Determine the [X, Y] coordinate at the center of the cell enclosing the given text.  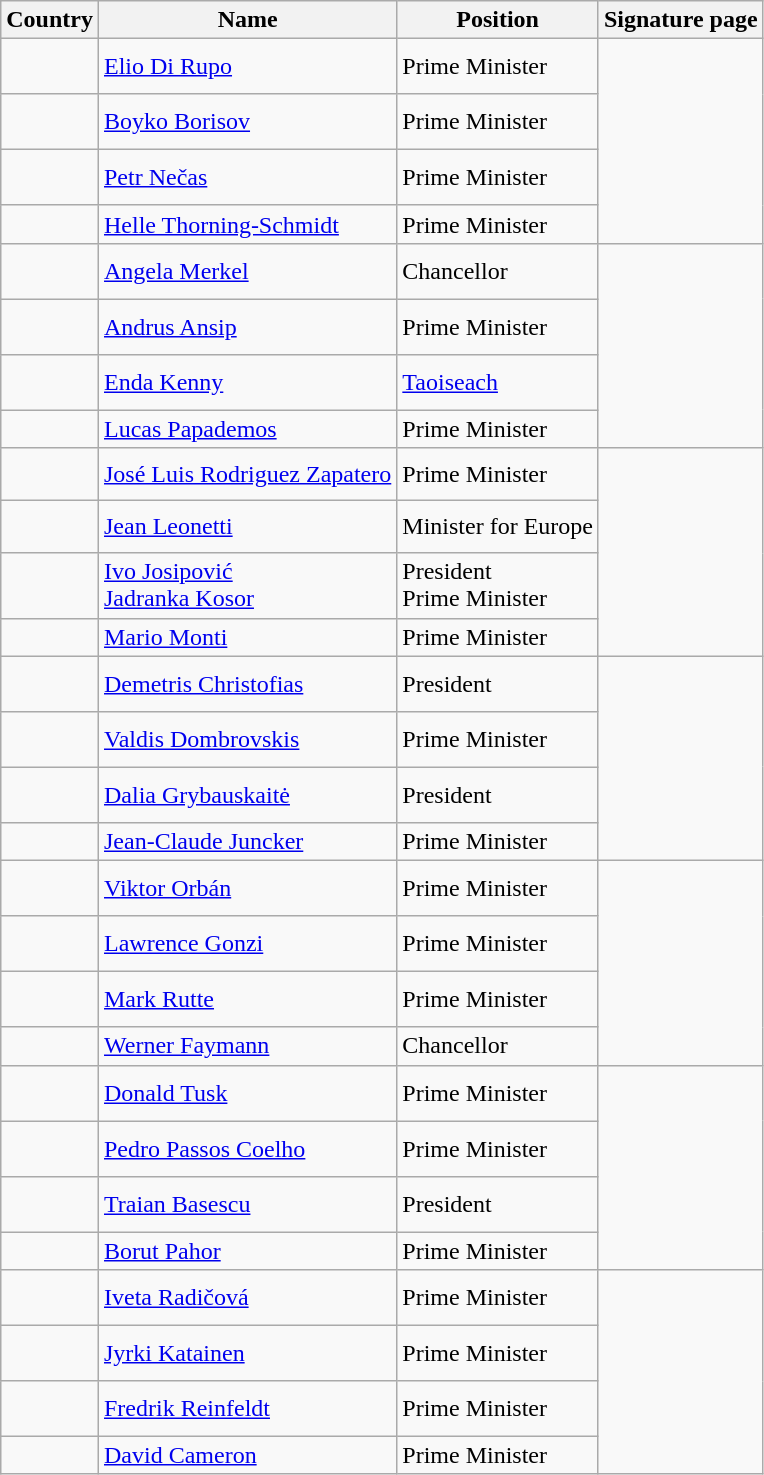
Name [247, 20]
Signature page [680, 20]
Enda Kenny [247, 382]
Elio Di Rupo [247, 67]
President Prime Minister [498, 586]
Mark Rutte [247, 1000]
Country [50, 20]
Angela Merkel [247, 271]
Pedro Passos Coelho [247, 1149]
Jean-Claude Juncker [247, 842]
Petr Nečas [247, 178]
Donald Tusk [247, 1093]
Werner Faymann [247, 1046]
Andrus Ansip [247, 327]
Lawrence Gonzi [247, 944]
Position [498, 20]
Jyrki Katainen [247, 1353]
Fredrik Reinfeldt [247, 1409]
Lucas Papademos [247, 429]
Boyko Borisov [247, 122]
Traian Basescu [247, 1204]
Taoiseach [498, 382]
David Cameron [247, 1455]
Dalia Grybauskaitė [247, 795]
José Luis Rodriguez Zapatero [247, 474]
Valdis Dombrovskis [247, 740]
Demetris Christofias [247, 684]
Jean Leonetti [247, 526]
Viktor Orbán [247, 889]
Iveta Radičová [247, 1298]
Helle Thorning-Schmidt [247, 224]
Borut Pahor [247, 1251]
Ivo JosipovićJadranka Kosor [247, 586]
Mario Monti [247, 637]
Minister for Europe [498, 526]
